Locate the cell with the specified text and output its (X, Y) center coordinate. 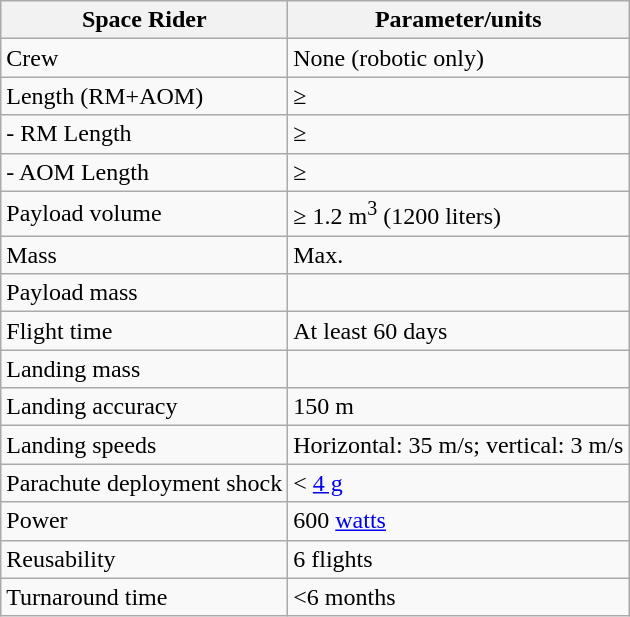
Landing accuracy (144, 407)
Mass (144, 255)
<6 months (458, 597)
Horizontal: 35 m/s; vertical: 3 m/s (458, 445)
Parachute deployment shock (144, 483)
Crew (144, 58)
Power (144, 521)
Turnaround time (144, 597)
Landing mass (144, 369)
- AOM Length (144, 172)
600 watts (458, 521)
None (robotic only) (458, 58)
Flight time (144, 331)
Landing speeds (144, 445)
Space Rider (144, 20)
6 flights (458, 559)
Payload mass (144, 293)
Payload volume (144, 214)
At least 60 days (458, 331)
Length (RM+AOM) (144, 96)
≥ 1.2 m3 (1200 liters) (458, 214)
150 m (458, 407)
< 4 g (458, 483)
Reusability (144, 559)
- RM Length (144, 134)
Parameter/units (458, 20)
Max. (458, 255)
